Detect which cell encompasses the target text, then output its [x, y] center coordinate. 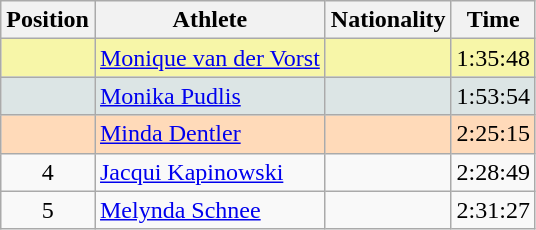
2:28:49 [493, 172]
Time [493, 20]
Nationality [388, 20]
Position [48, 20]
2:25:15 [493, 134]
Athlete [210, 20]
Melynda Schnee [210, 210]
1:53:54 [493, 96]
Jacqui Kapinowski [210, 172]
1:35:48 [493, 58]
Monika Pudlis [210, 96]
4 [48, 172]
Monique van der Vorst [210, 58]
Minda Dentler [210, 134]
5 [48, 210]
2:31:27 [493, 210]
